For the text-containing cell, return its midpoint in (X, Y) coordinate format. 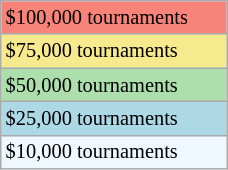
$100,000 tournaments (114, 17)
$10,000 tournaments (114, 152)
$50,000 tournaments (114, 85)
$25,000 tournaments (114, 118)
$75,000 tournaments (114, 51)
